Pinpoint the cell where the given text exists, returning its (x, y) midpoint coordinate. 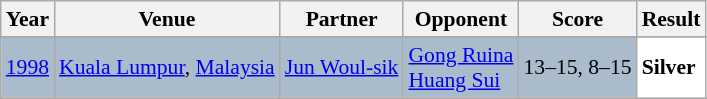
Venue (167, 19)
Opponent (460, 19)
13–15, 8–15 (578, 68)
1998 (28, 68)
Score (578, 19)
Jun Woul-sik (342, 68)
Result (672, 19)
Partner (342, 19)
Kuala Lumpur, Malaysia (167, 68)
Year (28, 19)
Silver (672, 68)
Gong Ruina Huang Sui (460, 68)
